Return the (X, Y) coordinate for the center point of the cell that contains the specified text.  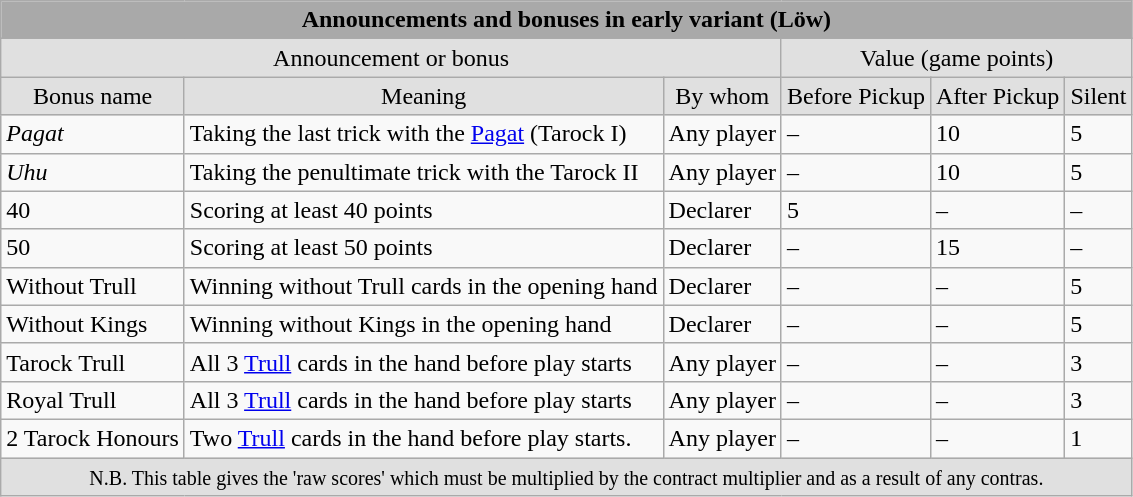
Announcements and bonuses in early variant (Löw) (566, 20)
Uhu (93, 172)
Scoring at least 50 points (424, 248)
Without Kings (93, 324)
Winning without Trull cards in the opening hand (424, 286)
By whom (722, 96)
Without Trull (93, 286)
Two Trull cards in the hand before play starts. (424, 438)
Scoring at least 40 points (424, 210)
Announcement or bonus (392, 58)
Taking the penultimate trick with the Tarock II (424, 172)
Tarock Trull (93, 362)
50 (93, 248)
Taking the last trick with the Pagat (Tarock I) (424, 134)
Winning without Kings in the opening hand (424, 324)
N.B. This table gives the 'raw scores' which must be multiplied by the contract multiplier and as a result of any contras. (566, 477)
2 Tarock Honours (93, 438)
40 (93, 210)
Bonus name (93, 96)
15 (997, 248)
Silent (1098, 96)
Pagat (93, 134)
Value (game points) (956, 58)
1 (1098, 438)
After Pickup (997, 96)
Meaning (424, 96)
Before Pickup (856, 96)
Royal Trull (93, 400)
